From the cell containing the given text, extract its center point as [x, y] coordinate. 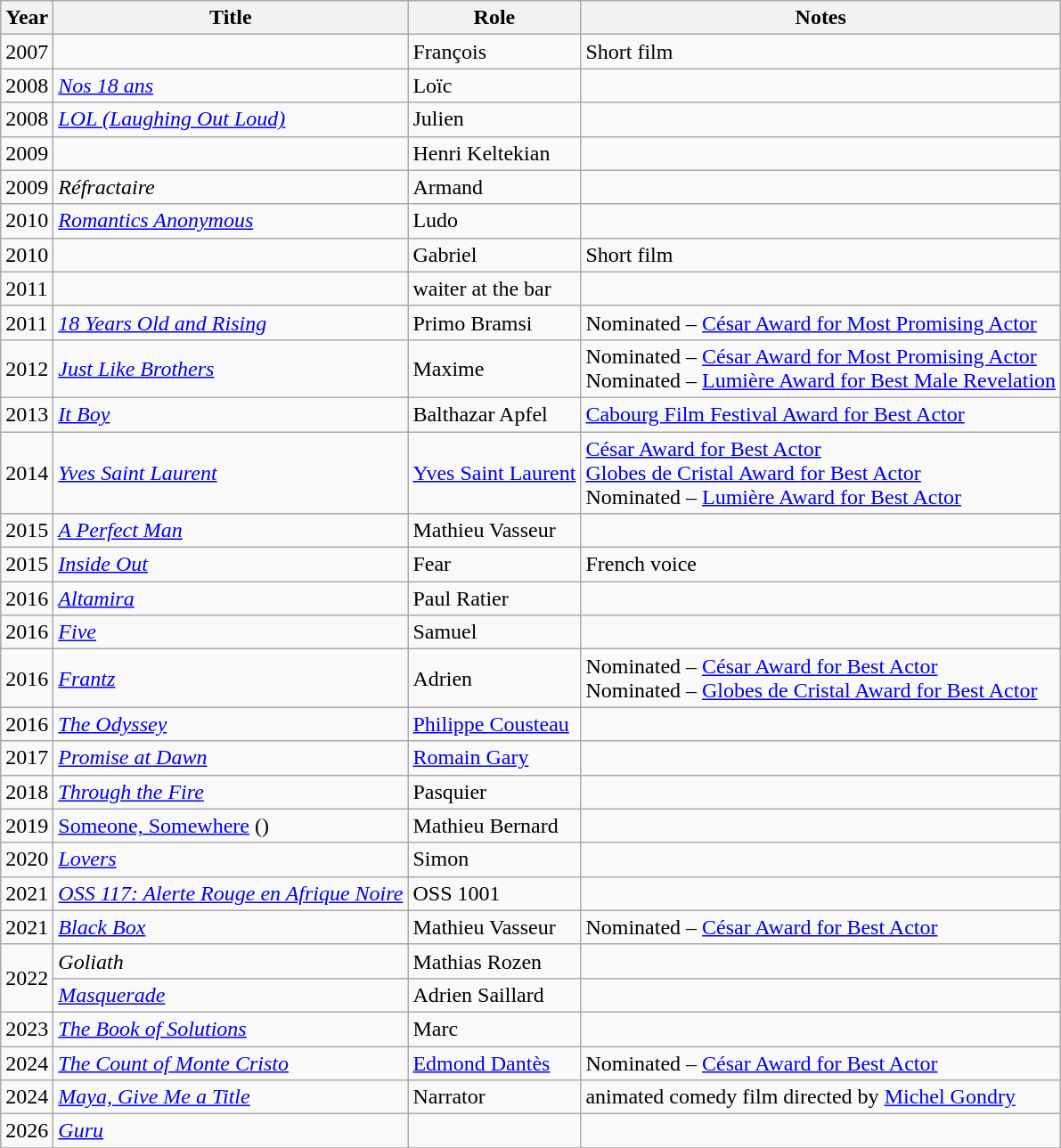
Fear [494, 565]
Marc [494, 1029]
Nominated – César Award for Best ActorNominated – Globes de Cristal Award for Best Actor [821, 679]
Frantz [231, 679]
Edmond Dantès [494, 1063]
Notes [821, 18]
2020 [27, 859]
2017 [27, 758]
Henri Keltekian [494, 153]
2018 [27, 792]
Julien [494, 119]
The Book of Solutions [231, 1029]
Balthazar Apfel [494, 414]
Ludo [494, 221]
François [494, 52]
Simon [494, 859]
A Perfect Man [231, 531]
The Odyssey [231, 724]
Mathieu Bernard [494, 826]
Through the Fire [231, 792]
2007 [27, 52]
Samuel [494, 632]
Romantics Anonymous [231, 221]
César Award for Best ActorGlobes de Cristal Award for Best ActorNominated – Lumière Award for Best Actor [821, 472]
2023 [27, 1029]
Réfractaire [231, 187]
2014 [27, 472]
Year [27, 18]
OSS 1001 [494, 893]
2022 [27, 978]
Promise at Dawn [231, 758]
Five [231, 632]
Title [231, 18]
Romain Gary [494, 758]
2012 [27, 369]
2026 [27, 1131]
waiter at the bar [494, 289]
2013 [27, 414]
Paul Ratier [494, 598]
Armand [494, 187]
Lovers [231, 859]
Altamira [231, 598]
Guru [231, 1131]
Inside Out [231, 565]
French voice [821, 565]
It Boy [231, 414]
OSS 117: Alerte Rouge en Afrique Noire [231, 893]
Maya, Give Me a Title [231, 1097]
2019 [27, 826]
Gabriel [494, 255]
Mathias Rozen [494, 961]
Philippe Cousteau [494, 724]
Adrien Saillard [494, 995]
Maxime [494, 369]
Nos 18 ans [231, 85]
Nominated – César Award for Most Promising Actor [821, 322]
Primo Bramsi [494, 322]
animated comedy film directed by Michel Gondry [821, 1097]
Role [494, 18]
Masquerade [231, 995]
Goliath [231, 961]
The Count of Monte Cristo [231, 1063]
Adrien [494, 679]
Narrator [494, 1097]
Just Like Brothers [231, 369]
Pasquier [494, 792]
Someone, Somewhere () [231, 826]
Nominated – César Award for Most Promising Actor Nominated – Lumière Award for Best Male Revelation [821, 369]
LOL (Laughing Out Loud) [231, 119]
18 Years Old and Rising [231, 322]
Loïc [494, 85]
Black Box [231, 927]
Cabourg Film Festival Award for Best Actor [821, 414]
